Scan for the cell matching the given text and deliver its (x, y) coordinate at center. 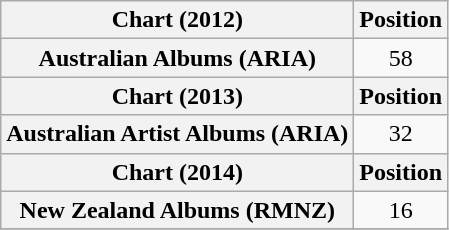
Chart (2014) (178, 172)
58 (401, 58)
Chart (2013) (178, 96)
Australian Artist Albums (ARIA) (178, 134)
Chart (2012) (178, 20)
32 (401, 134)
Australian Albums (ARIA) (178, 58)
New Zealand Albums (RMNZ) (178, 210)
16 (401, 210)
